Locate the cell with the specified text and output its (X, Y) center coordinate. 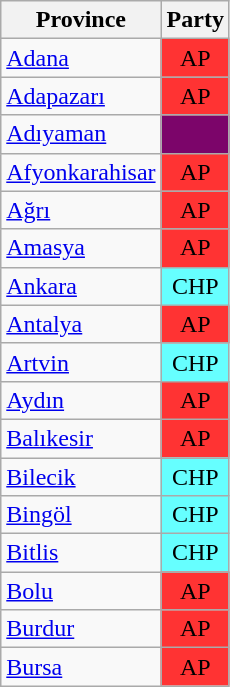
Amasya (81, 248)
Bursa (81, 667)
Afyonkarahisar (81, 172)
Bolu (81, 591)
Adana (81, 58)
Balıkesir (81, 438)
Party (195, 20)
Ağrı (81, 210)
Bitlis (81, 553)
Ankara (81, 286)
Province (81, 20)
Burdur (81, 629)
Artvin (81, 362)
Adıyaman (81, 134)
Aydın (81, 400)
Bingöl (81, 515)
Adapazarı (81, 96)
Antalya (81, 324)
Bilecik (81, 477)
